Identify which cell holds the provided text, then report its [X, Y] central coordinate. 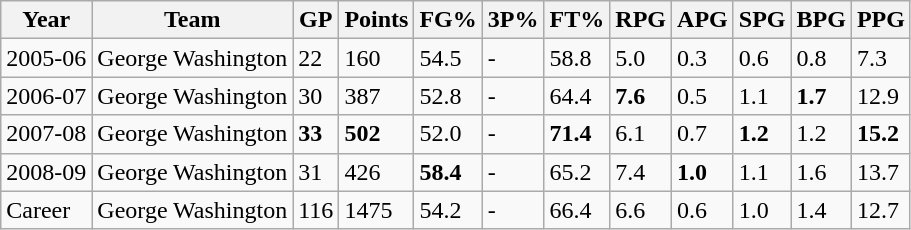
12.7 [880, 210]
APG [703, 20]
6.6 [641, 210]
426 [376, 172]
1.4 [821, 210]
2007-08 [46, 134]
Team [192, 20]
1.7 [821, 96]
6.1 [641, 134]
Points [376, 20]
387 [376, 96]
15.2 [880, 134]
1.6 [821, 172]
502 [376, 134]
2006-07 [46, 96]
0.8 [821, 58]
7.4 [641, 172]
GP [316, 20]
1475 [376, 210]
71.4 [577, 134]
52.8 [448, 96]
SPG [762, 20]
116 [316, 210]
FG% [448, 20]
BPG [821, 20]
7.3 [880, 58]
RPG [641, 20]
33 [316, 134]
64.4 [577, 96]
5.0 [641, 58]
58.8 [577, 58]
0.3 [703, 58]
PPG [880, 20]
52.0 [448, 134]
13.7 [880, 172]
3P% [513, 20]
2008-09 [46, 172]
65.2 [577, 172]
22 [316, 58]
30 [316, 96]
54.2 [448, 210]
54.5 [448, 58]
Year [46, 20]
7.6 [641, 96]
12.9 [880, 96]
31 [316, 172]
58.4 [448, 172]
Career [46, 210]
2005-06 [46, 58]
FT% [577, 20]
0.5 [703, 96]
0.7 [703, 134]
160 [376, 58]
66.4 [577, 210]
